For the text-containing cell, return its midpoint in (x, y) coordinate format. 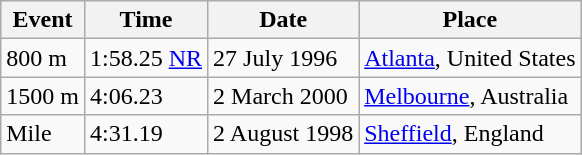
Mile (43, 134)
Date (284, 20)
800 m (43, 58)
4:06.23 (146, 96)
Melbourne, Australia (470, 96)
27 July 1996 (284, 58)
Time (146, 20)
2 August 1998 (284, 134)
Sheffield, England (470, 134)
2 March 2000 (284, 96)
Atlanta, United States (470, 58)
4:31.19 (146, 134)
Place (470, 20)
Event (43, 20)
1:58.25 NR (146, 58)
1500 m (43, 96)
